Scan for the cell matching the given text and deliver its [X, Y] coordinate at center. 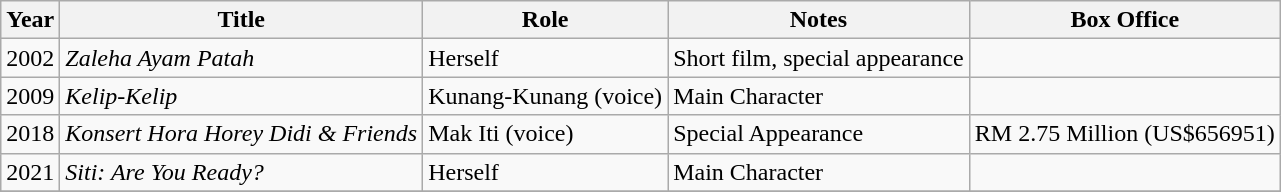
2021 [30, 172]
Notes [819, 20]
Siti: Are You Ready? [242, 172]
Box Office [1124, 20]
Kunang-Kunang (voice) [546, 96]
Zaleha Ayam Patah [242, 58]
Kelip-Kelip [242, 96]
Title [242, 20]
Mak Iti (voice) [546, 134]
Year [30, 20]
Short film, special appearance [819, 58]
2018 [30, 134]
Konsert Hora Horey Didi & Friends [242, 134]
2009 [30, 96]
Role [546, 20]
RM 2.75 Million (US$656951) [1124, 134]
Special Appearance [819, 134]
2002 [30, 58]
